Search for the cell housing the specified text and yield its (X, Y) center coordinate. 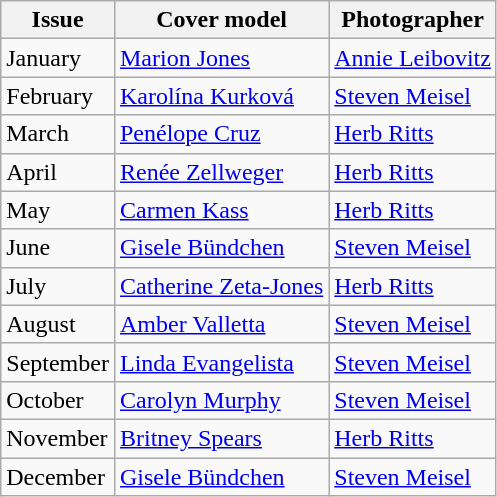
Annie Leibovitz (413, 58)
April (58, 172)
Photographer (413, 20)
Carolyn Murphy (221, 400)
Amber Valletta (221, 324)
July (58, 286)
May (58, 210)
Marion Jones (221, 58)
November (58, 438)
June (58, 248)
Karolína Kurková (221, 96)
February (58, 96)
December (58, 477)
Britney Spears (221, 438)
September (58, 362)
Cover model (221, 20)
Issue (58, 20)
Catherine Zeta-Jones (221, 286)
Penélope Cruz (221, 134)
Linda Evangelista (221, 362)
August (58, 324)
March (58, 134)
January (58, 58)
Renée Zellweger (221, 172)
Carmen Kass (221, 210)
October (58, 400)
